Pinpoint the cell where the given text exists, returning its (X, Y) midpoint coordinate. 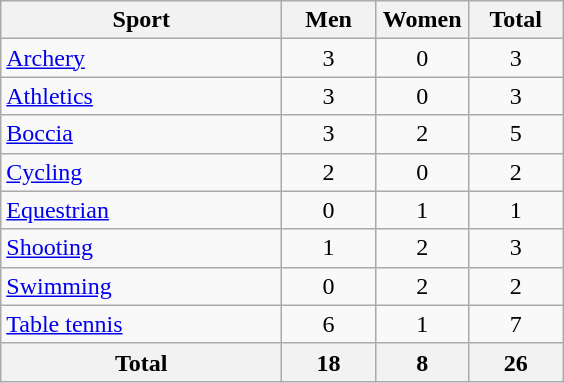
Men (329, 20)
Cycling (142, 172)
Equestrian (142, 210)
6 (329, 324)
8 (422, 362)
Sport (142, 20)
Women (422, 20)
Archery (142, 58)
26 (516, 362)
7 (516, 324)
5 (516, 134)
Table tennis (142, 324)
18 (329, 362)
Shooting (142, 248)
Swimming (142, 286)
Boccia (142, 134)
Athletics (142, 96)
